Provide the (x, y) coordinate of the cell's center where the given text is located.  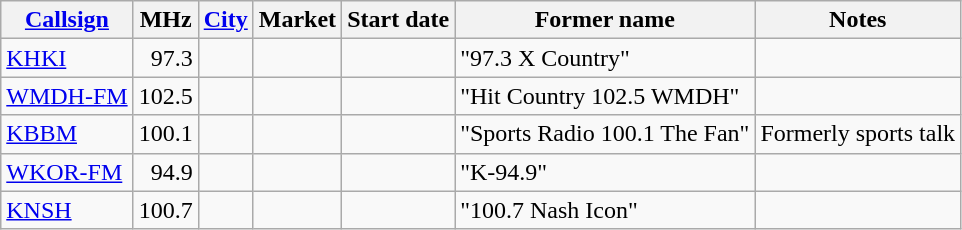
MHz (166, 20)
97.3 (166, 58)
KNSH (67, 210)
KHKI (67, 58)
WMDH-FM (67, 96)
Notes (858, 20)
Former name (605, 20)
"K-94.9" (605, 172)
Market (297, 20)
City (226, 20)
KBBM (67, 134)
100.7 (166, 210)
102.5 (166, 96)
100.1 (166, 134)
"100.7 Nash Icon" (605, 210)
"Hit Country 102.5 WMDH" (605, 96)
Start date (398, 20)
94.9 (166, 172)
"Sports Radio 100.1 The Fan" (605, 134)
Callsign (67, 20)
WKOR-FM (67, 172)
Formerly sports talk (858, 134)
"97.3 X Country" (605, 58)
